Detect which cell encompasses the target text, then output its (X, Y) center coordinate. 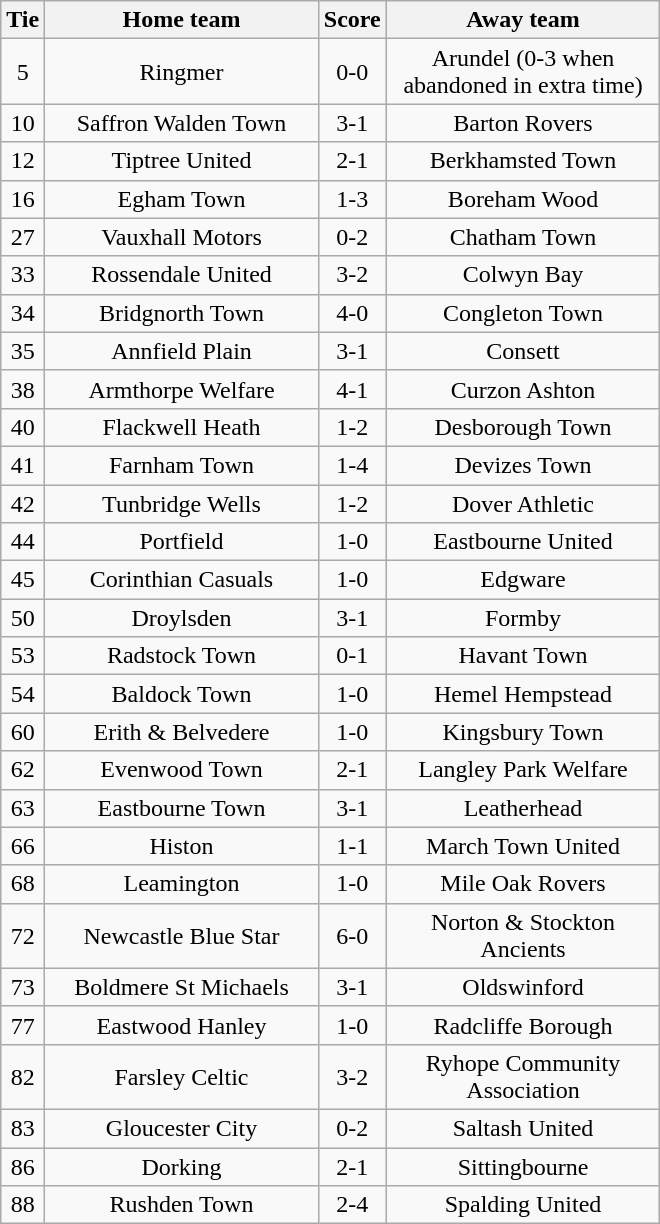
Home team (182, 20)
83 (23, 1128)
86 (23, 1167)
Erith & Belvedere (182, 732)
Ringmer (182, 72)
Devizes Town (523, 465)
Egham Town (182, 199)
Tunbridge Wells (182, 503)
Rossendale United (182, 275)
Newcastle Blue Star (182, 936)
72 (23, 936)
50 (23, 618)
Leamington (182, 884)
Kingsbury Town (523, 732)
34 (23, 313)
4-0 (352, 313)
68 (23, 884)
Armthorpe Welfare (182, 389)
Eastbourne Town (182, 808)
82 (23, 1076)
Oldswinford (523, 987)
Sittingbourne (523, 1167)
March Town United (523, 846)
Boldmere St Michaels (182, 987)
Baldock Town (182, 694)
Norton & Stockton Ancients (523, 936)
Formby (523, 618)
Desborough Town (523, 427)
35 (23, 351)
88 (23, 1205)
54 (23, 694)
Havant Town (523, 656)
Corinthian Casuals (182, 580)
12 (23, 161)
66 (23, 846)
2-4 (352, 1205)
Dorking (182, 1167)
Arundel (0-3 when abandoned in extra time) (523, 72)
63 (23, 808)
62 (23, 770)
1-3 (352, 199)
Chatham Town (523, 237)
0-1 (352, 656)
Consett (523, 351)
Dover Athletic (523, 503)
27 (23, 237)
Bridgnorth Town (182, 313)
Leatherhead (523, 808)
Away team (523, 20)
Mile Oak Rovers (523, 884)
45 (23, 580)
Evenwood Town (182, 770)
44 (23, 542)
77 (23, 1025)
Curzon Ashton (523, 389)
Vauxhall Motors (182, 237)
Boreham Wood (523, 199)
Radstock Town (182, 656)
Langley Park Welfare (523, 770)
Annfield Plain (182, 351)
Portfield (182, 542)
41 (23, 465)
Rushden Town (182, 1205)
6-0 (352, 936)
0-0 (352, 72)
Saltash United (523, 1128)
Eastbourne United (523, 542)
73 (23, 987)
Farnham Town (182, 465)
Barton Rovers (523, 123)
60 (23, 732)
Edgware (523, 580)
42 (23, 503)
Eastwood Hanley (182, 1025)
33 (23, 275)
Spalding United (523, 1205)
Flackwell Heath (182, 427)
Congleton Town (523, 313)
Berkhamsted Town (523, 161)
Histon (182, 846)
Hemel Hempstead (523, 694)
Gloucester City (182, 1128)
Colwyn Bay (523, 275)
40 (23, 427)
Score (352, 20)
1-1 (352, 846)
Tie (23, 20)
38 (23, 389)
5 (23, 72)
Radcliffe Borough (523, 1025)
Farsley Celtic (182, 1076)
Tiptree United (182, 161)
53 (23, 656)
16 (23, 199)
Droylsden (182, 618)
1-4 (352, 465)
Saffron Walden Town (182, 123)
10 (23, 123)
Ryhope Community Association (523, 1076)
4-1 (352, 389)
